Extract the (X, Y) coordinate from the center of the cell holding the provided text.  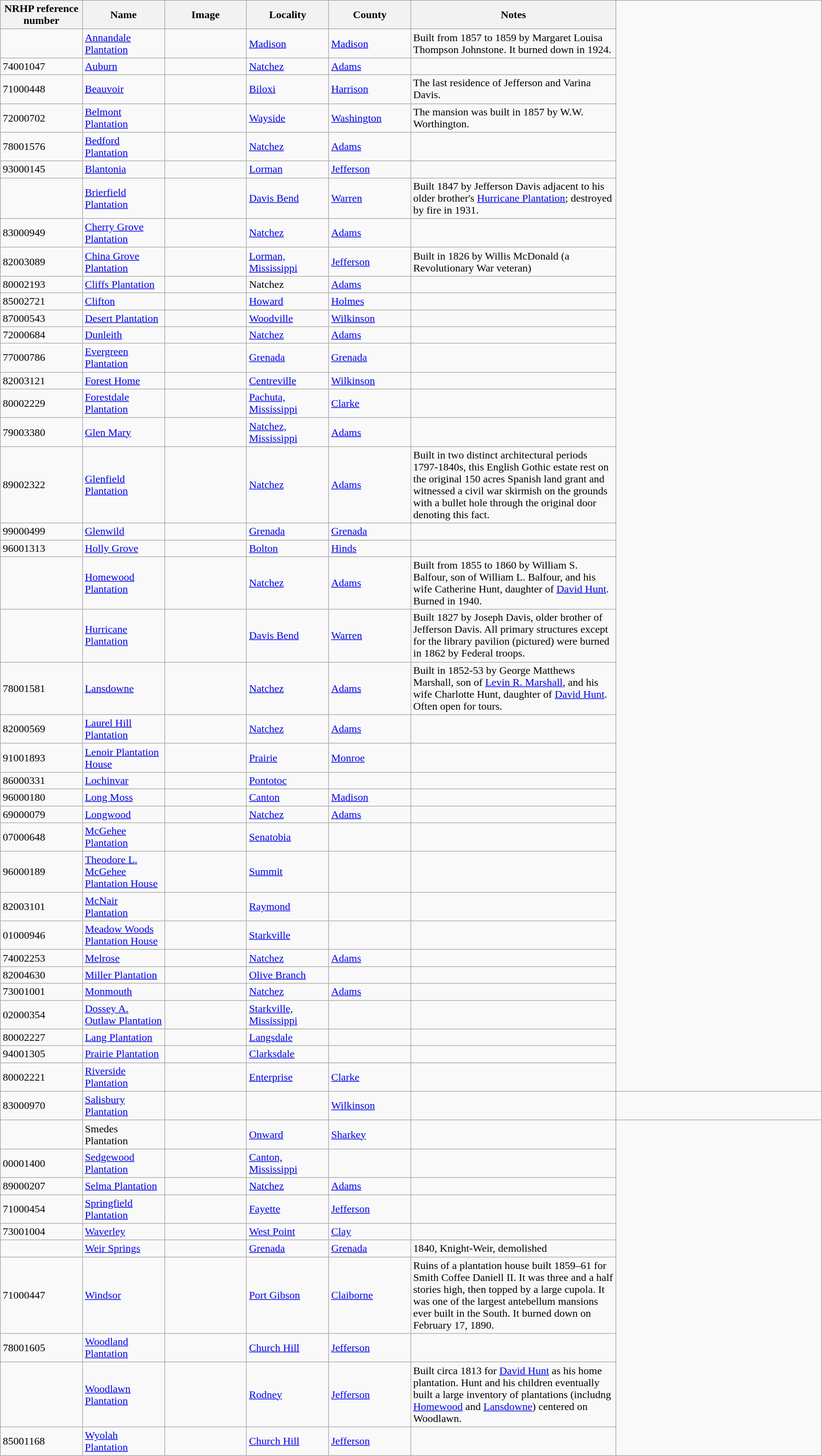
Built from 1855 to 1860 by William S. Balfour, son of William L. Balfour, and his wife Catherine Hunt, daughter of David Hunt. Burned in 1940. (513, 583)
Bolton (288, 548)
69000079 (42, 814)
72000684 (42, 335)
74001047 (42, 66)
Built in 1852-53 by George Matthews Marshall, son of Levin R. Marshall, and his wife Charlotte Hunt, daughter of David Hunt. Often open for tours. (513, 688)
Cliffs Plantation (123, 284)
Homewood Plantation (123, 583)
Starkville, Mississippi (288, 1014)
Built in 1826 by Willis McDonald (a Revolutionary War veteran) (513, 262)
1840, Knight-Weir, demolished (513, 1249)
71000454 (42, 1209)
00001400 (42, 1163)
McNair Plantation (123, 906)
Glen Mary (123, 432)
Enterprise (288, 1077)
Beauvoir (123, 89)
Summit (288, 872)
01000946 (42, 936)
89002322 (42, 485)
Starkville (288, 936)
71000447 (42, 1295)
Canton, Mississippi (288, 1163)
80002221 (42, 1077)
Monmouth (123, 992)
Melrose (123, 958)
73001004 (42, 1232)
Lorman (288, 169)
The last residence of Jefferson and Varina Davis. (513, 89)
Clarksdale (288, 1054)
93000145 (42, 169)
Springfield Plantation (123, 1209)
Built from 1857 to 1859 by Margaret Louisa Thompson Johnstone. It burned down in 1924. (513, 43)
Olive Branch (288, 975)
80002193 (42, 284)
Longwood (123, 814)
Dunleith (123, 335)
Laurel Hill Plantation (123, 729)
Evergreen Plantation (123, 358)
Holmes (370, 301)
Monroe (370, 758)
Sharkey (370, 1135)
Annandale Plantation (123, 43)
Prairie (288, 758)
96000189 (42, 872)
Forest Home (123, 381)
West Point (288, 1232)
The mansion was built in 1857 by W.W. Worthington. (513, 118)
Lenoir Plantation House (123, 758)
Prairie Plantation (123, 1054)
91001893 (42, 758)
Belmont Plantation (123, 118)
82004630 (42, 975)
Woodlawn Plantation (123, 1395)
Port Gibson (288, 1295)
82003121 (42, 381)
Windsor (123, 1295)
Biloxi (288, 89)
Built 1847 by Jefferson Davis adjacent to his older brother's Hurricane Plantation; destroyed by fire in 1931. (513, 198)
02000354 (42, 1014)
72000702 (42, 118)
Image (206, 15)
Canton (288, 797)
Forestdale Plantation (123, 403)
78001576 (42, 147)
Lochinvar (123, 780)
Hurricane Plantation (123, 636)
McGehee Plantation (123, 837)
Senatobia (288, 837)
Onward (288, 1135)
80002227 (42, 1037)
Natchez, Mississippi (288, 432)
78001605 (42, 1348)
Raymond (288, 906)
83000949 (42, 233)
Sedgewood Plantation (123, 1163)
86000331 (42, 780)
Harrison (370, 89)
77000786 (42, 358)
Weir Springs (123, 1249)
Centreville (288, 381)
Woodland Plantation (123, 1348)
74002253 (42, 958)
County (370, 15)
Selma Plantation (123, 1186)
82003089 (42, 262)
Pontotoc (288, 780)
Rodney (288, 1395)
Miller Plantation (123, 975)
73001001 (42, 992)
Clifton (123, 301)
Bedford Plantation (123, 147)
Lansdowne (123, 688)
71000448 (42, 89)
Auburn (123, 66)
Wyolah Plantation (123, 1441)
Smedes Plantation (123, 1135)
79003380 (42, 432)
83000970 (42, 1105)
Clay (370, 1232)
Howard (288, 301)
96000180 (42, 797)
96001313 (42, 548)
Brierfield Plantation (123, 198)
Name (123, 15)
99000499 (42, 531)
07000648 (42, 837)
Notes (513, 15)
Locality (288, 15)
89000207 (42, 1186)
Meadow Woods Plantation House (123, 936)
Woodville (288, 318)
Blantonia (123, 169)
Hinds (370, 548)
82000569 (42, 729)
NRHP reference number (42, 15)
Desert Plantation (123, 318)
94001305 (42, 1054)
85002721 (42, 301)
Riverside Plantation (123, 1077)
Dossey A. Outlaw Plantation (123, 1014)
85001168 (42, 1441)
Long Moss (123, 797)
Salisbury Plantation (123, 1105)
Theodore L. McGehee Plantation House (123, 872)
Glenwild (123, 531)
80002229 (42, 403)
Waverley (123, 1232)
Cherry Grove Plantation (123, 233)
Washington (370, 118)
Pachuta, Mississippi (288, 403)
78001581 (42, 688)
Glenfield Plantation (123, 485)
China Grove Plantation (123, 262)
Langsdale (288, 1037)
87000543 (42, 318)
Holly Grove (123, 548)
Lang Plantation (123, 1037)
Lorman, Mississippi (288, 262)
Claiborne (370, 1295)
Fayette (288, 1209)
82003101 (42, 906)
Wayside (288, 118)
